Return [X, Y] of the center of cell containing provided text 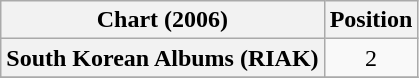
South Korean Albums (RIAK) [162, 58]
Chart (2006) [162, 20]
2 [371, 58]
Position [371, 20]
